Determine the [X, Y] coordinate at the center of the cell enclosing the given text.  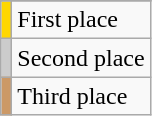
First place [81, 20]
Third place [81, 96]
Second place [81, 58]
